Output the [X, Y] coordinate of the center of the cell containing the given text.  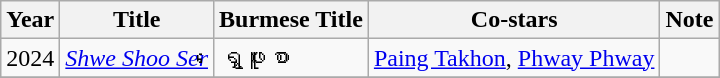
Title [137, 20]
Paing Takhon, Phway Phway [514, 58]
Shwe Shoo Ser [137, 58]
Burmese Title [292, 20]
Note [690, 20]
ရွှေဖူးစာ [292, 58]
2024 [30, 58]
Co-stars [514, 20]
Year [30, 20]
